From the cell containing the given text, extract its center point as (x, y) coordinate. 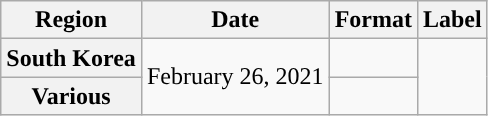
Region (72, 20)
Various (72, 96)
February 26, 2021 (235, 77)
Date (235, 20)
Label (452, 20)
Format (373, 20)
South Korea (72, 58)
